Scan for the cell matching the given text and deliver its [x, y] coordinate at center. 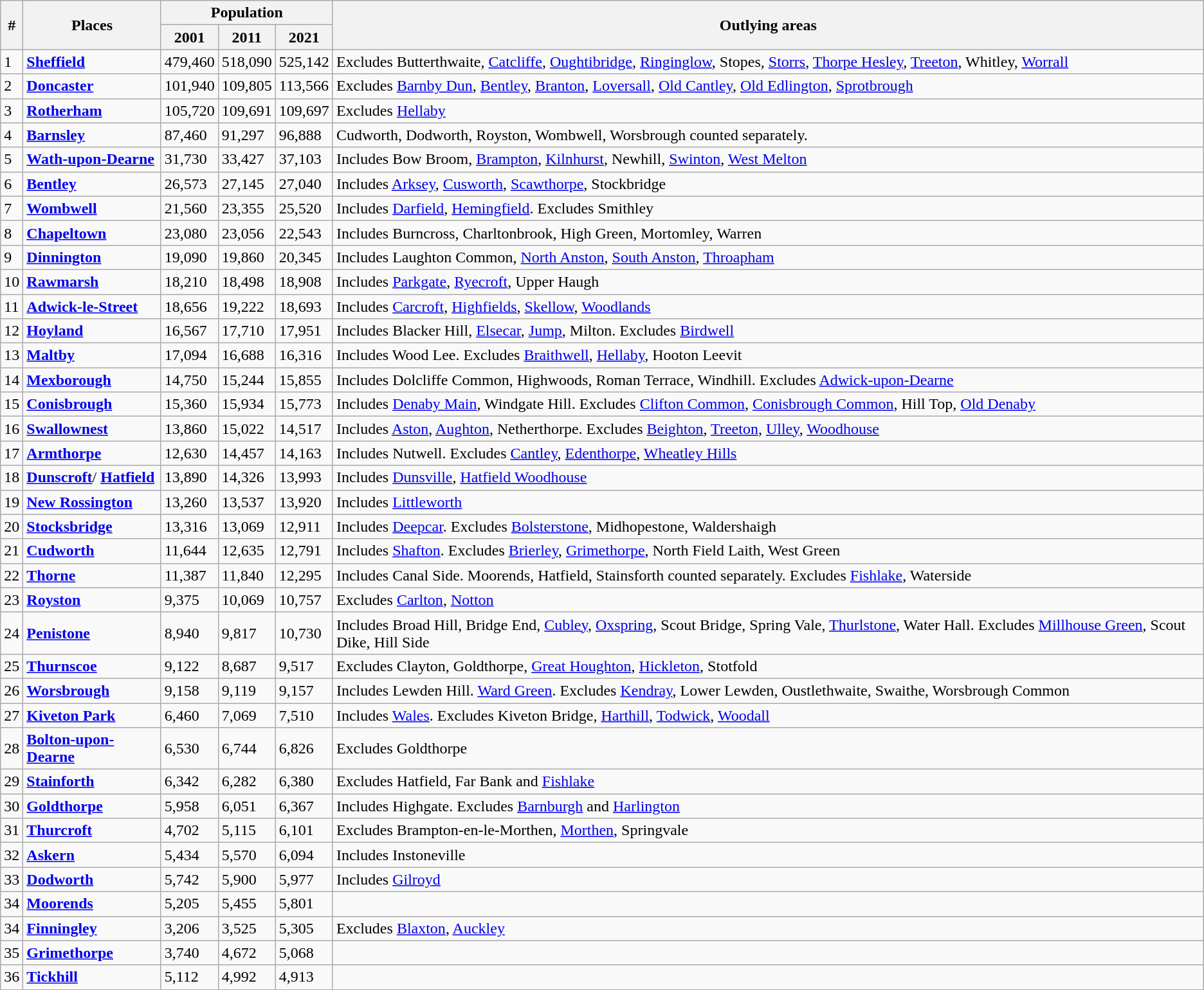
Barnsley [92, 135]
21 [12, 551]
4,672 [247, 953]
27,145 [247, 184]
Includes Gilroyd [768, 879]
Includes Bow Broom, Brampton, Kilnhurst, Newhill, Swinton, West Melton [768, 159]
Worsbrough [92, 690]
Includes Canal Side. Moorends, Hatfield, Stainsforth counted separately. Excludes Fishlake, Waterside [768, 575]
Includes Parkgate, Ryecroft, Upper Haugh [768, 282]
26 [12, 690]
Armthorpe [92, 453]
Conisbrough [92, 404]
19 [12, 502]
Chapeltown [92, 233]
18,693 [304, 307]
6 [12, 184]
9,158 [189, 690]
35 [12, 953]
17,951 [304, 331]
5,742 [189, 879]
6,826 [304, 748]
Doncaster [92, 86]
17 [12, 453]
19,860 [247, 257]
Places [92, 25]
6,530 [189, 748]
Includes Dunsville, Hatfield Woodhouse [768, 478]
10,730 [304, 633]
Bolton-upon-Dearne [92, 748]
13,069 [247, 526]
2001 [189, 37]
7,069 [247, 715]
5,068 [304, 953]
5,205 [189, 904]
14,517 [304, 429]
Includes Aston, Aughton, Netherthorpe. Excludes Beighton, Treeton, Ulley, Woodhouse [768, 429]
Excludes Hatfield, Far Bank and Fishlake [768, 782]
Wombwell [92, 208]
13,860 [189, 429]
15 [12, 404]
31 [12, 831]
14 [12, 380]
5,900 [247, 879]
Includes Wood Lee. Excludes Braithwell, Hellaby, Hooton Leevit [768, 355]
Includes Denaby Main, Windgate Hill. Excludes Clifton Common, Conisbrough Common, Hill Top, Old Denaby [768, 404]
14,457 [247, 453]
6,460 [189, 715]
2011 [247, 37]
6,744 [247, 748]
11 [12, 307]
3,525 [247, 928]
Mexborough [92, 380]
12,295 [304, 575]
525,142 [304, 62]
28 [12, 748]
19,090 [189, 257]
3,740 [189, 953]
4,702 [189, 831]
37,103 [304, 159]
13,993 [304, 478]
Includes Dolcliffe Common, Highwoods, Roman Terrace, Windhill. Excludes Adwick-upon-Dearne [768, 380]
13,890 [189, 478]
16 [12, 429]
101,940 [189, 86]
11,840 [247, 575]
13,316 [189, 526]
109,805 [247, 86]
Hoyland [92, 331]
Thurcroft [92, 831]
17,710 [247, 331]
12,791 [304, 551]
Kiveton Park [92, 715]
33,427 [247, 159]
18,908 [304, 282]
13,537 [247, 502]
15,773 [304, 404]
24 [12, 633]
91,297 [247, 135]
30 [12, 806]
3,206 [189, 928]
9,375 [189, 600]
25,520 [304, 208]
Dodworth [92, 879]
6,051 [247, 806]
8,940 [189, 633]
16,316 [304, 355]
11,387 [189, 575]
Dinnington [92, 257]
Outlying areas [768, 25]
18 [12, 478]
Includes Carcroft, Highfields, Skellow, Woodlands [768, 307]
Tickhill [92, 977]
Includes Burncross, Charltonbrook, High Green, Mortomley, Warren [768, 233]
9,157 [304, 690]
5,570 [247, 855]
13 [12, 355]
15,022 [247, 429]
Thurnscoe [92, 666]
14,750 [189, 380]
23,080 [189, 233]
Stainforth [92, 782]
27,040 [304, 184]
15,360 [189, 404]
20,345 [304, 257]
New Rossington [92, 502]
5,958 [189, 806]
Excludes Hellaby [768, 111]
Sheffield [92, 62]
16,688 [247, 355]
Cudworth [92, 551]
Includes Laughton Common, North Anston, South Anston, Throapham [768, 257]
Excludes Brampton-en-le-Morthen, Morthen, Springvale [768, 831]
36 [12, 977]
8 [12, 233]
105,720 [189, 111]
25 [12, 666]
18,656 [189, 307]
23,355 [247, 208]
4 [12, 135]
Includes Blacker Hill, Elsecar, Jump, Milton. Excludes Birdwell [768, 331]
Rotherham [92, 111]
27 [12, 715]
22,543 [304, 233]
Thorne [92, 575]
Excludes Barnby Dun, Bentley, Branton, Loversall, Old Cantley, Old Edlington, Sprotbrough [768, 86]
1 [12, 62]
Goldthorpe [92, 806]
5 [12, 159]
Includes Darfield, Hemingfield. Excludes Smithley [768, 208]
8,687 [247, 666]
Dunscroft/ Hatfield [92, 478]
23,056 [247, 233]
15,244 [247, 380]
7,510 [304, 715]
Includes Nutwell. Excludes Cantley, Edenthorpe, Wheatley Hills [768, 453]
5,801 [304, 904]
Adwick-le-Street [92, 307]
16,567 [189, 331]
Askern [92, 855]
6,380 [304, 782]
15,934 [247, 404]
Excludes Carlton, Notton [768, 600]
Includes Littleworth [768, 502]
Moorends [92, 904]
32 [12, 855]
6,282 [247, 782]
13,920 [304, 502]
5,305 [304, 928]
31,730 [189, 159]
# [12, 25]
6,101 [304, 831]
Excludes Blaxton, Auckley [768, 928]
Excludes Goldthorpe [768, 748]
29 [12, 782]
4,992 [247, 977]
9,119 [247, 690]
5,112 [189, 977]
2 [12, 86]
Includes Highgate. Excludes Barnburgh and Harlington [768, 806]
Finningley [92, 928]
96,888 [304, 135]
6,367 [304, 806]
9,517 [304, 666]
5,977 [304, 879]
7 [12, 208]
6,342 [189, 782]
20 [12, 526]
15,855 [304, 380]
Includes Wales. Excludes Kiveton Bridge, Harthill, Todwick, Woodall [768, 715]
12,635 [247, 551]
518,090 [247, 62]
21,560 [189, 208]
Includes Deepcar. Excludes Bolsterstone, Midhopestone, Waldershaigh [768, 526]
19,222 [247, 307]
Excludes Clayton, Goldthorpe, Great Houghton, Hickleton, Stotfold [768, 666]
9,122 [189, 666]
10 [12, 282]
17,094 [189, 355]
Royston [92, 600]
109,691 [247, 111]
10,757 [304, 600]
Penistone [92, 633]
14,163 [304, 453]
Maltby [92, 355]
5,115 [247, 831]
18,210 [189, 282]
Bentley [92, 184]
13,260 [189, 502]
113,566 [304, 86]
11,644 [189, 551]
Swallownest [92, 429]
9 [12, 257]
Rawmarsh [92, 282]
3 [12, 111]
Includes Broad Hill, Bridge End, Cubley, Oxspring, Scout Bridge, Spring Vale, Thurlstone, Water Hall. Excludes Millhouse Green, Scout Dike, Hill Side [768, 633]
18,498 [247, 282]
Includes Instoneville [768, 855]
87,460 [189, 135]
Population [247, 13]
Excludes Butterthwaite, Catcliffe, Oughtibridge, Ringinglow, Stopes, Storrs, Thorpe Hesley, Treeton, Whitley, Worrall [768, 62]
Includes Shafton. Excludes Brierley, Grimethorpe, North Field Laith, West Green [768, 551]
5,434 [189, 855]
Includes Arksey, Cusworth, Scawthorpe, Stockbridge [768, 184]
2021 [304, 37]
10,069 [247, 600]
23 [12, 600]
4,913 [304, 977]
12,911 [304, 526]
5,455 [247, 904]
6,094 [304, 855]
33 [12, 879]
Includes Lewden Hill. Ward Green. Excludes Kendray, Lower Lewden, Oustlethwaite, Swaithe, Worsbrough Common [768, 690]
26,573 [189, 184]
12,630 [189, 453]
Grimethorpe [92, 953]
12 [12, 331]
22 [12, 575]
Wath-upon-Dearne [92, 159]
Stocksbridge [92, 526]
Cudworth, Dodworth, Royston, Wombwell, Worsbrough counted separately. [768, 135]
109,697 [304, 111]
479,460 [189, 62]
14,326 [247, 478]
9,817 [247, 633]
